From the cell containing the given text, extract its center point as (X, Y) coordinate. 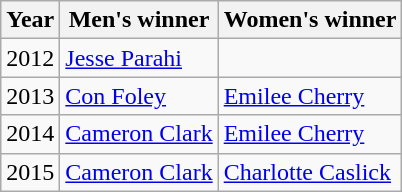
Men's winner (139, 20)
2013 (30, 96)
Con Foley (139, 96)
2015 (30, 172)
Charlotte Caslick (310, 172)
Jesse Parahi (139, 58)
2014 (30, 134)
2012 (30, 58)
Year (30, 20)
Women's winner (310, 20)
